Return [X, Y] of the center of cell containing provided text 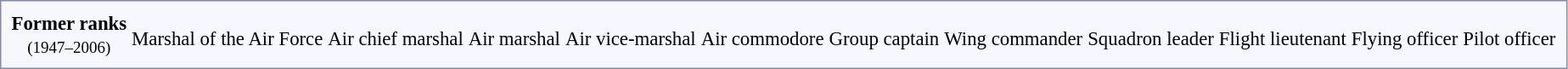
Marshal of the Air Force [228, 37]
Air commodore [762, 37]
Flight lieutenant [1282, 37]
Flying officer [1404, 37]
Air marshal [514, 37]
Pilot officer [1509, 37]
Air chief marshal [396, 37]
Wing commander [1014, 37]
Air vice-marshal [630, 37]
Squadron leader [1151, 37]
Group captain [885, 37]
Former ranks(1947–2006) [70, 34]
